For the text-containing cell, return its midpoint in (X, Y) coordinate format. 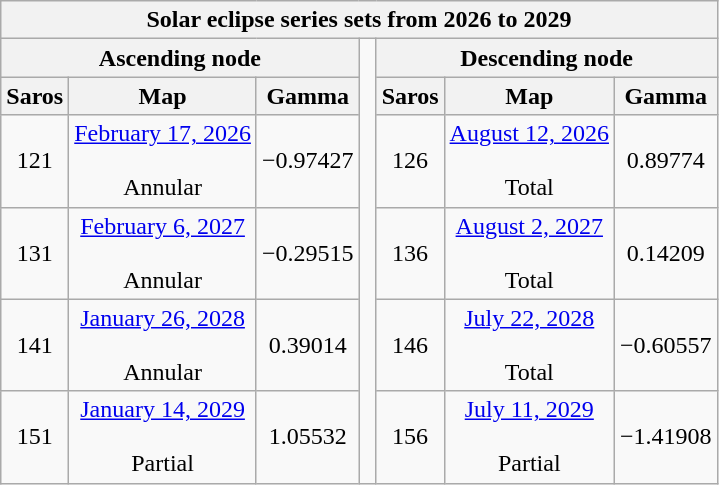
January 26, 2028Annular (163, 345)
0.39014 (308, 345)
151 (35, 437)
156 (410, 437)
136 (410, 253)
126 (410, 161)
February 6, 2027Annular (163, 253)
July 11, 2029Partial (529, 437)
August 2, 2027Total (529, 253)
February 17, 2026Annular (163, 161)
Descending node (546, 58)
−0.97427 (308, 161)
Ascending node (180, 58)
−0.60557 (666, 345)
121 (35, 161)
July 22, 2028Total (529, 345)
−0.29515 (308, 253)
0.89774 (666, 161)
0.14209 (666, 253)
146 (410, 345)
Solar eclipse series sets from 2026 to 2029 (359, 20)
−1.41908 (666, 437)
131 (35, 253)
141 (35, 345)
1.05532 (308, 437)
August 12, 2026Total (529, 161)
January 14, 2029Partial (163, 437)
